From the cell containing the given text, extract its center point as [X, Y] coordinate. 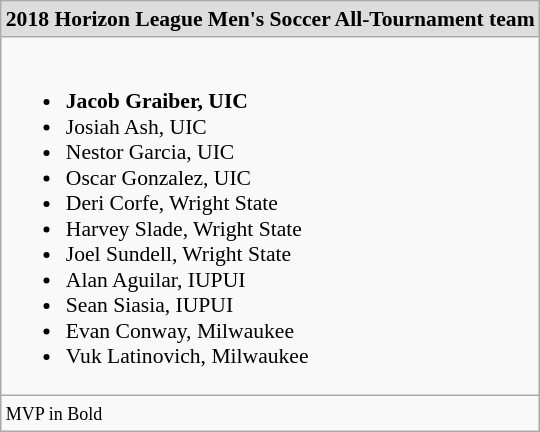
MVP in Bold [270, 414]
2018 Horizon League Men's Soccer All-Tournament team [270, 19]
